Output the [X, Y] coordinate of the center of the cell containing the given text.  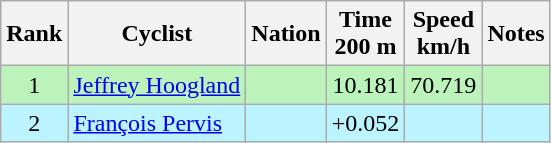
Speedkm/h [444, 34]
1 [34, 85]
70.719 [444, 85]
Nation [286, 34]
10.181 [366, 85]
Jeffrey Hoogland [157, 85]
+0.052 [366, 123]
François Pervis [157, 123]
Notes [516, 34]
Time200 m [366, 34]
2 [34, 123]
Rank [34, 34]
Cyclist [157, 34]
